Locate the cell with the specified text and output its (X, Y) center coordinate. 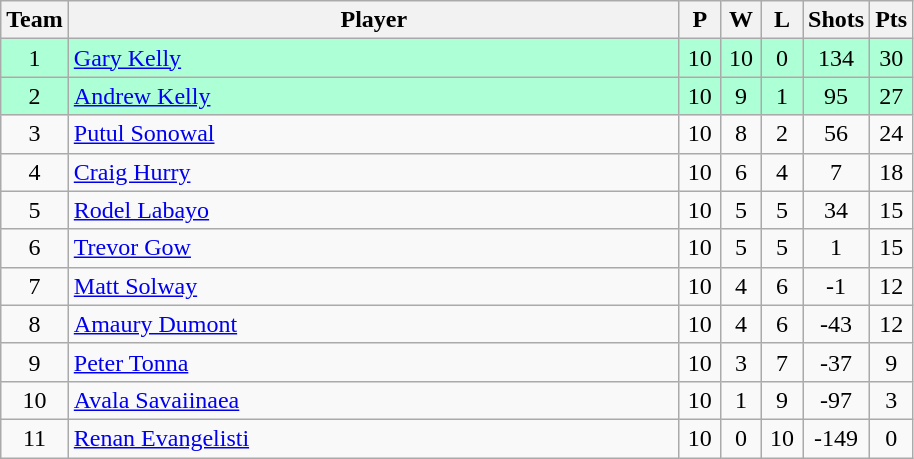
Player (374, 20)
24 (892, 134)
Matt Solway (374, 286)
Team (35, 20)
-149 (836, 438)
Renan Evangelisti (374, 438)
Avala Savaiinaea (374, 400)
-97 (836, 400)
Amaury Dumont (374, 324)
95 (836, 96)
18 (892, 172)
L (782, 20)
Craig Hurry (374, 172)
34 (836, 210)
-37 (836, 362)
Peter Tonna (374, 362)
11 (35, 438)
134 (836, 58)
-43 (836, 324)
-1 (836, 286)
Putul Sonowal (374, 134)
Trevor Gow (374, 248)
Andrew Kelly (374, 96)
Pts (892, 20)
27 (892, 96)
P (700, 20)
Rodel Labayo (374, 210)
W (740, 20)
56 (836, 134)
30 (892, 58)
Gary Kelly (374, 58)
Shots (836, 20)
